Determine the [x, y] coordinate at the center of the cell enclosing the given text.  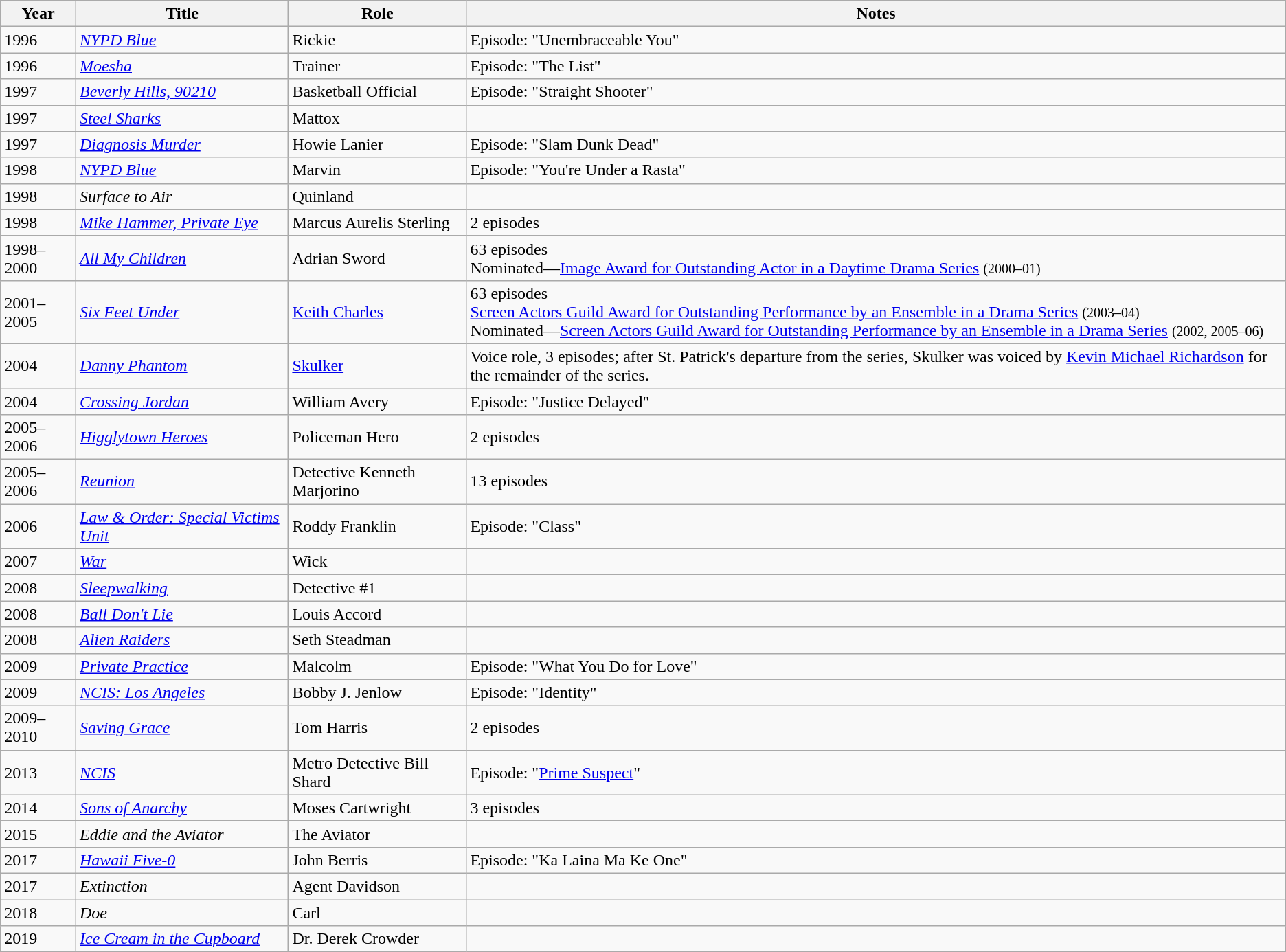
Keith Charles [378, 312]
Higglytown Heroes [181, 437]
Roddy Franklin [378, 526]
Seth Steadman [378, 640]
Episode: "The List" [876, 66]
Marcus Aurelis Sterling [378, 223]
2014 [38, 808]
Basketball Official [378, 92]
Howie Lanier [378, 144]
Malcolm [378, 666]
Skulker [378, 365]
Metro Detective Bill Shard [378, 772]
2007 [38, 562]
Moses Cartwright [378, 808]
All My Children [181, 258]
Detective #1 [378, 588]
Extinction [181, 886]
Episode: "What You Do for Love" [876, 666]
John Berris [378, 860]
Sleepwalking [181, 588]
Doe [181, 913]
Episode: "Prime Suspect" [876, 772]
Six Feet Under [181, 312]
Private Practice [181, 666]
Detective Kenneth Marjorino [378, 482]
63 episodesNominated—Image Award for Outstanding Actor in a Daytime Drama Series (2000–01) [876, 258]
Crossing Jordan [181, 402]
2006 [38, 526]
Adrian Sword [378, 258]
Alien Raiders [181, 640]
Episode: "Justice Delayed" [876, 402]
Ball Don't Lie [181, 614]
Reunion [181, 482]
1998–2000 [38, 258]
Diagnosis Murder [181, 144]
Bobby J. Jenlow [378, 692]
Agent Davidson [378, 886]
2018 [38, 913]
Carl [378, 913]
Eddie and the Aviator [181, 834]
2015 [38, 834]
Episode: "Identity" [876, 692]
Trainer [378, 66]
Episode: "Ka Laina Ma Ke One" [876, 860]
Surface to Air [181, 196]
Episode: "Slam Dunk Dead" [876, 144]
Beverly Hills, 90210 [181, 92]
Notes [876, 14]
The Aviator [378, 834]
Dr. Derek Crowder [378, 939]
Moesha [181, 66]
Saving Grace [181, 728]
Episode: "Straight Shooter" [876, 92]
Danny Phantom [181, 365]
13 episodes [876, 482]
Wick [378, 562]
Mike Hammer, Private Eye [181, 223]
Marvin [378, 170]
Episode: "Unembraceable You" [876, 40]
3 episodes [876, 808]
2001–2005 [38, 312]
Ice Cream in the Cupboard [181, 939]
2019 [38, 939]
Sons of Anarchy [181, 808]
Episode: "Class" [876, 526]
Year [38, 14]
Policeman Hero [378, 437]
NCIS [181, 772]
Title [181, 14]
2013 [38, 772]
War [181, 562]
William Avery [378, 402]
Steel Sharks [181, 118]
Role [378, 14]
Rickie [378, 40]
Tom Harris [378, 728]
Louis Accord [378, 614]
NCIS: Los Angeles [181, 692]
Episode: "You're Under a Rasta" [876, 170]
Quinland [378, 196]
2009–2010 [38, 728]
Mattox [378, 118]
Law & Order: Special Victims Unit [181, 526]
Hawaii Five-0 [181, 860]
